Return [x, y] of the center of cell containing provided text 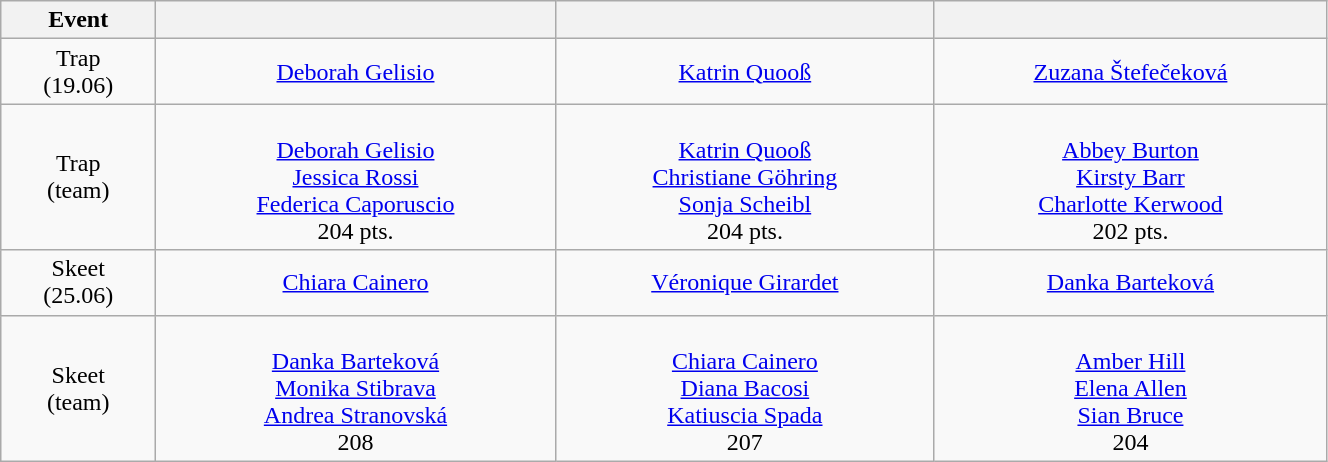
Trap (team) [78, 177]
Katrin QuooßChristiane GöhringSonja Scheibl 204 pts. [744, 177]
Abbey BurtonKirsty BarrCharlotte Kerwood 202 pts. [1130, 177]
Skeet (25.06) [78, 282]
Deborah Gelisio [356, 72]
Skeet (team) [78, 388]
Zuzana Štefečeková [1130, 72]
Danka BartekováMonika StibravaAndrea Stranovská 208 [356, 388]
Event [78, 20]
Chiara CaineroDiana BacosiKatiuscia Spada 207 [744, 388]
Danka Barteková [1130, 282]
Deborah GelisioJessica RossiFederica Caporuscio 204 pts. [356, 177]
Amber HillElena AllenSian Bruce 204 [1130, 388]
Véronique Girardet [744, 282]
Chiara Cainero [356, 282]
Katrin Quooß [744, 72]
Trap (19.06) [78, 72]
